Output the (x, y) coordinate of the center of the cell containing the given text.  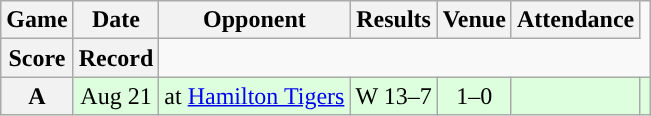
at Hamilton Tigers (254, 96)
Date (116, 20)
1–0 (474, 96)
Results (394, 20)
Venue (474, 20)
W 13–7 (394, 96)
A (37, 96)
Opponent (254, 20)
Aug 21 (116, 96)
Record (116, 58)
Game (37, 20)
Attendance (575, 20)
Score (37, 58)
